For the text-containing cell, return its midpoint in (x, y) coordinate format. 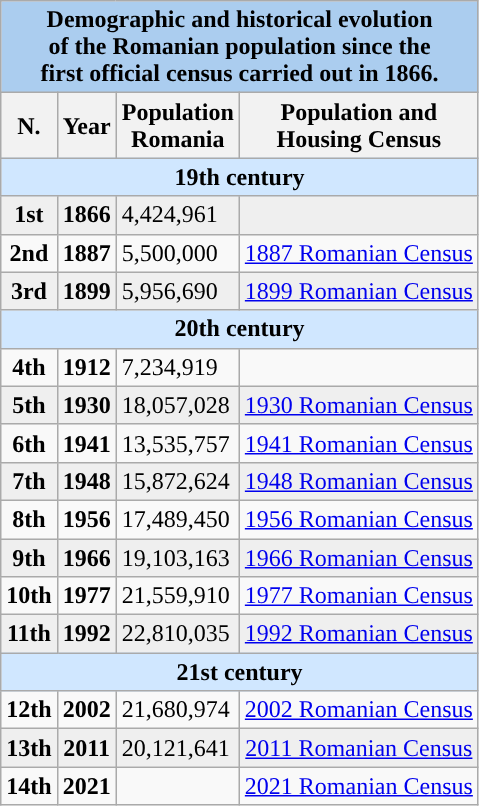
Demographic and historical evolution of the Romanian population since the first official census carried out in 1866. (240, 47)
7,234,919 (178, 367)
1977 (86, 596)
21,559,910 (178, 596)
17,489,450 (178, 519)
1966 (86, 557)
1941 Romanian Census (358, 443)
2002 (86, 710)
2nd (29, 253)
19,103,163 (178, 557)
5th (29, 405)
N. (29, 126)
Population and Housing Census (358, 126)
1956 Romanian Census (358, 519)
1887 (86, 253)
1866 (86, 215)
1930 (86, 405)
2002 Romanian Census (358, 710)
1992 (86, 634)
2011 Romanian Census (358, 748)
1948 Romanian Census (358, 481)
5,956,690 (178, 291)
20th century (240, 329)
19th century (240, 177)
18,057,028 (178, 405)
6th (29, 443)
PopulationRomania (178, 126)
4th (29, 367)
14th (29, 786)
1st (29, 215)
1899 Romanian Census (358, 291)
12th (29, 710)
13th (29, 748)
1977 Romanian Census (358, 596)
13,535,757 (178, 443)
1948 (86, 481)
1941 (86, 443)
22,810,035 (178, 634)
15,872,624 (178, 481)
1992 Romanian Census (358, 634)
11th (29, 634)
1899 (86, 291)
2021 Romanian Census (358, 786)
2011 (86, 748)
3rd (29, 291)
2021 (86, 786)
1930 Romanian Census (358, 405)
4,424,961 (178, 215)
1912 (86, 367)
10th (29, 596)
9th (29, 557)
1887 Romanian Census (358, 253)
20,121,641 (178, 748)
5,500,000 (178, 253)
1966 Romanian Census (358, 557)
1956 (86, 519)
21,680,974 (178, 710)
7th (29, 481)
21st century (240, 672)
8th (29, 519)
Year (86, 126)
